Scan for the cell matching the given text and deliver its (X, Y) coordinate at center. 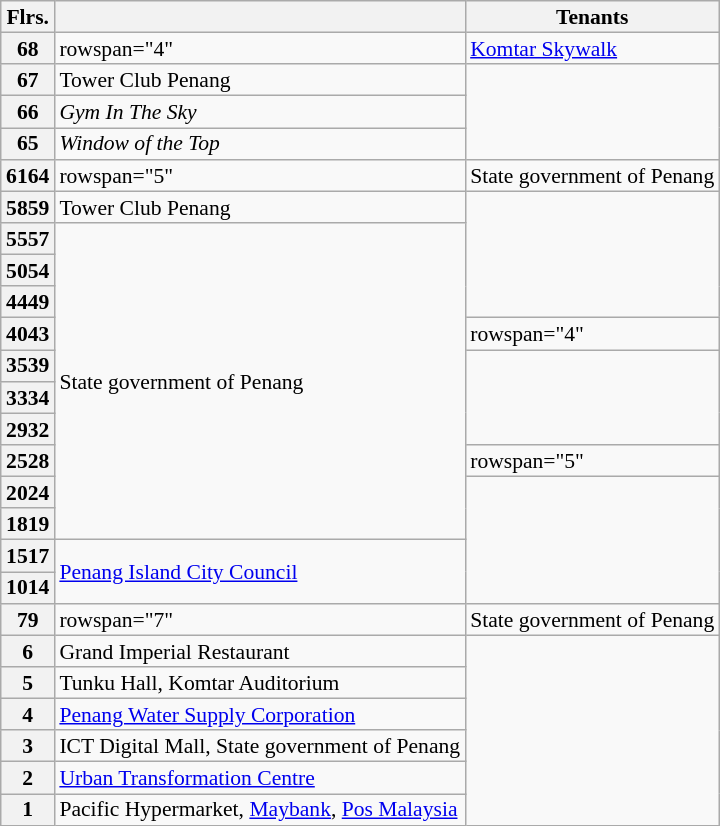
65 (28, 144)
Grand Imperial Restaurant (260, 651)
2932 (28, 429)
Pacific Hypermarket, Maybank, Pos Malaysia (260, 810)
68 (28, 48)
Flrs. (28, 17)
1517 (28, 556)
3334 (28, 397)
6 (28, 651)
5859 (28, 207)
1819 (28, 524)
Tunku Hall, Komtar Auditorium (260, 683)
Gym In The Sky (260, 112)
1 (28, 810)
4043 (28, 334)
3 (28, 746)
Komtar Skywalk (592, 48)
ICT Digital Mall, State government of Penang (260, 746)
1014 (28, 588)
79 (28, 619)
Tenants (592, 17)
4 (28, 714)
3539 (28, 366)
5054 (28, 270)
67 (28, 80)
5 (28, 683)
Penang Island City Council (260, 572)
rowspan="7" (260, 619)
Penang Water Supply Corporation (260, 714)
Window of the Top (260, 144)
2528 (28, 461)
2024 (28, 492)
66 (28, 112)
2 (28, 778)
4449 (28, 302)
5557 (28, 239)
Urban Transformation Centre (260, 778)
6164 (28, 175)
